Scan for the cell matching the given text and deliver its (X, Y) coordinate at center. 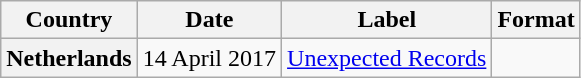
Unexpected Records (387, 58)
Netherlands (69, 58)
14 April 2017 (209, 58)
Format (536, 20)
Date (209, 20)
Country (69, 20)
Label (387, 20)
